Provide the [x, y] coordinate of the cell's center where the given text is located.  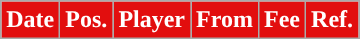
Pos. [86, 20]
Fee [282, 20]
Ref. [332, 20]
Player [152, 20]
Date [30, 20]
From [225, 20]
